Locate the cell with the specified text and output its [x, y] center coordinate. 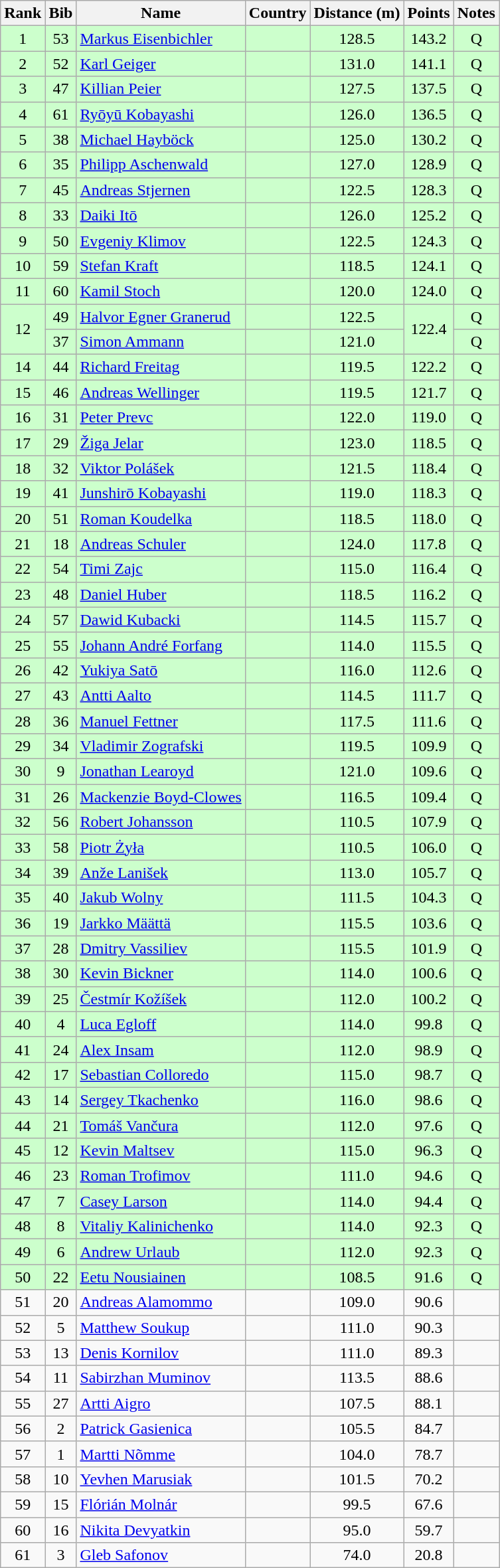
107.5 [357, 1403]
Matthew Soukup [161, 1328]
Simon Ammann [161, 342]
137.5 [429, 89]
Name [161, 13]
74.0 [357, 1555]
116.5 [357, 797]
107.9 [429, 822]
117.5 [357, 721]
88.6 [429, 1378]
127.0 [357, 165]
Tomáš Vančura [161, 1126]
Alex Insam [161, 1049]
104.3 [429, 898]
Johann André Forfang [161, 645]
Junshirō Kobayashi [161, 493]
Andreas Schuler [161, 544]
109.4 [429, 797]
84.7 [429, 1429]
Mackenzie Boyd-Clowes [161, 797]
Andreas Alamommo [161, 1302]
108.5 [357, 1277]
125.0 [357, 139]
109.9 [429, 746]
Dmitry Vassiliev [161, 948]
100.2 [429, 999]
Roman Trofimov [161, 1176]
Peter Prevc [161, 418]
Roman Koudelka [161, 519]
Jarkko Määttä [161, 923]
99.8 [429, 1024]
Markus Eisenbichler [161, 39]
111.5 [357, 898]
Žiga Jelar [161, 443]
99.5 [357, 1504]
128.5 [357, 39]
131.0 [357, 64]
96.3 [429, 1151]
100.6 [429, 974]
90.3 [429, 1328]
Sabirzhan Muminov [161, 1378]
130.2 [429, 139]
Piotr Żyła [161, 847]
Martti Nõmme [161, 1454]
121.5 [357, 468]
94.6 [429, 1176]
Viktor Polášek [161, 468]
141.1 [429, 64]
Patrick Gasienica [161, 1429]
125.2 [429, 215]
Vladimir Zografski [161, 746]
Andreas Stjernen [161, 190]
128.9 [429, 165]
Anže Lanišek [161, 873]
89.3 [429, 1353]
122.0 [357, 418]
Yukiya Satō [161, 670]
Yevhen Marusiak [161, 1479]
123.0 [357, 443]
Sebastian Colloredo [161, 1075]
Gleb Safonov [161, 1555]
111.7 [429, 695]
Richard Freitag [161, 367]
Denis Kornilov [161, 1353]
105.5 [357, 1429]
106.0 [429, 847]
Andreas Wellinger [161, 392]
111.6 [429, 721]
Notes [476, 13]
103.6 [429, 923]
Artti Aigro [161, 1403]
Halvor Egner Granerud [161, 317]
Luca Egloff [161, 1024]
Kevin Bickner [161, 974]
118.4 [429, 468]
121.7 [429, 392]
143.2 [429, 39]
101.5 [357, 1479]
Stefan Kraft [161, 266]
95.0 [357, 1529]
124.3 [429, 240]
98.7 [429, 1075]
Dawid Kubacki [161, 620]
78.7 [429, 1454]
98.6 [429, 1100]
Nikita Devyatkin [161, 1529]
112.6 [429, 670]
128.3 [429, 190]
Karl Geiger [161, 64]
91.6 [429, 1277]
Kevin Maltsev [161, 1151]
67.6 [429, 1504]
Philipp Aschenwald [161, 165]
94.4 [429, 1201]
Robert Johansson [161, 822]
90.6 [429, 1302]
127.5 [357, 89]
Daiki Itō [161, 215]
136.5 [429, 114]
Čestmír Kožíšek [161, 999]
97.6 [429, 1126]
113.0 [357, 873]
Sergey Tkachenko [161, 1100]
Points [429, 13]
109.6 [429, 772]
115.7 [429, 620]
Flórián Molnár [161, 1504]
122.4 [429, 329]
104.0 [357, 1454]
13 [61, 1353]
20.8 [429, 1555]
Ryōyū Kobayashi [161, 114]
101.9 [429, 948]
Bib [61, 13]
Distance (m) [357, 13]
109.0 [357, 1302]
Kamil Stoch [161, 291]
Killian Peier [161, 89]
Antti Aalto [161, 695]
Jakub Wolny [161, 898]
Casey Larson [161, 1201]
124.1 [429, 266]
116.2 [429, 594]
118.0 [429, 519]
105.7 [429, 873]
Eetu Nousiainen [161, 1277]
Timi Zajc [161, 569]
122.2 [429, 367]
70.2 [429, 1479]
88.1 [429, 1403]
120.0 [357, 291]
Jonathan Learoyd [161, 772]
59.7 [429, 1529]
113.5 [357, 1378]
116.4 [429, 569]
Michael Hayböck [161, 139]
Daniel Huber [161, 594]
Evgeniy Klimov [161, 240]
Andrew Urlaub [161, 1252]
Rank [23, 13]
Country [278, 13]
Vitaliy Kalinichenko [161, 1227]
Manuel Fettner [161, 721]
117.8 [429, 544]
98.9 [429, 1049]
118.3 [429, 493]
